For the text-containing cell, return its midpoint in (X, Y) coordinate format. 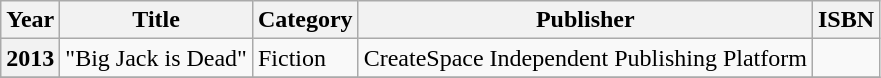
Category (305, 20)
Publisher (585, 20)
2013 (30, 58)
Fiction (305, 58)
ISBN (846, 20)
CreateSpace Independent Publishing Platform (585, 58)
"Big Jack is Dead" (156, 58)
Title (156, 20)
Year (30, 20)
